Output the [X, Y] coordinate of the center of the cell containing the given text.  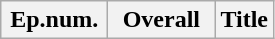
Overall [162, 20]
Ep.num. [54, 20]
Title [244, 20]
